Return (X, Y) of the center of cell containing provided text 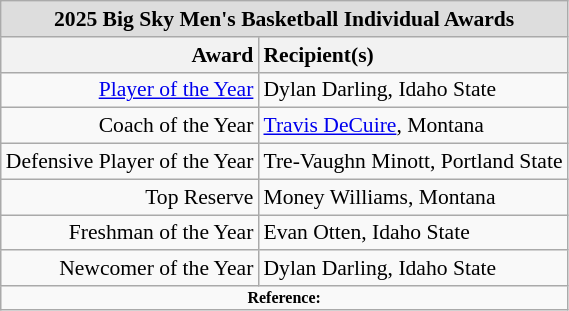
Freshman of the Year (130, 233)
Defensive Player of the Year (130, 162)
Reference: (284, 298)
Award (130, 55)
Travis DeCuire, Montana (412, 126)
Money Williams, Montana (412, 197)
Tre-Vaughn Minott, Portland State (412, 162)
Evan Otten, Idaho State (412, 233)
Player of the Year (130, 90)
Recipient(s) (412, 55)
Top Reserve (130, 197)
2025 Big Sky Men's Basketball Individual Awards (284, 19)
Newcomer of the Year (130, 269)
Coach of the Year (130, 126)
